Extract the (X, Y) coordinate from the center of the cell holding the provided text.  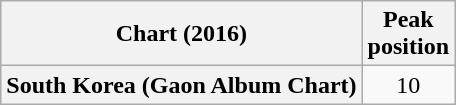
Peakposition (408, 34)
Chart (2016) (182, 34)
10 (408, 85)
South Korea (Gaon Album Chart) (182, 85)
